Identify which cell holds the provided text, then report its [x, y] central coordinate. 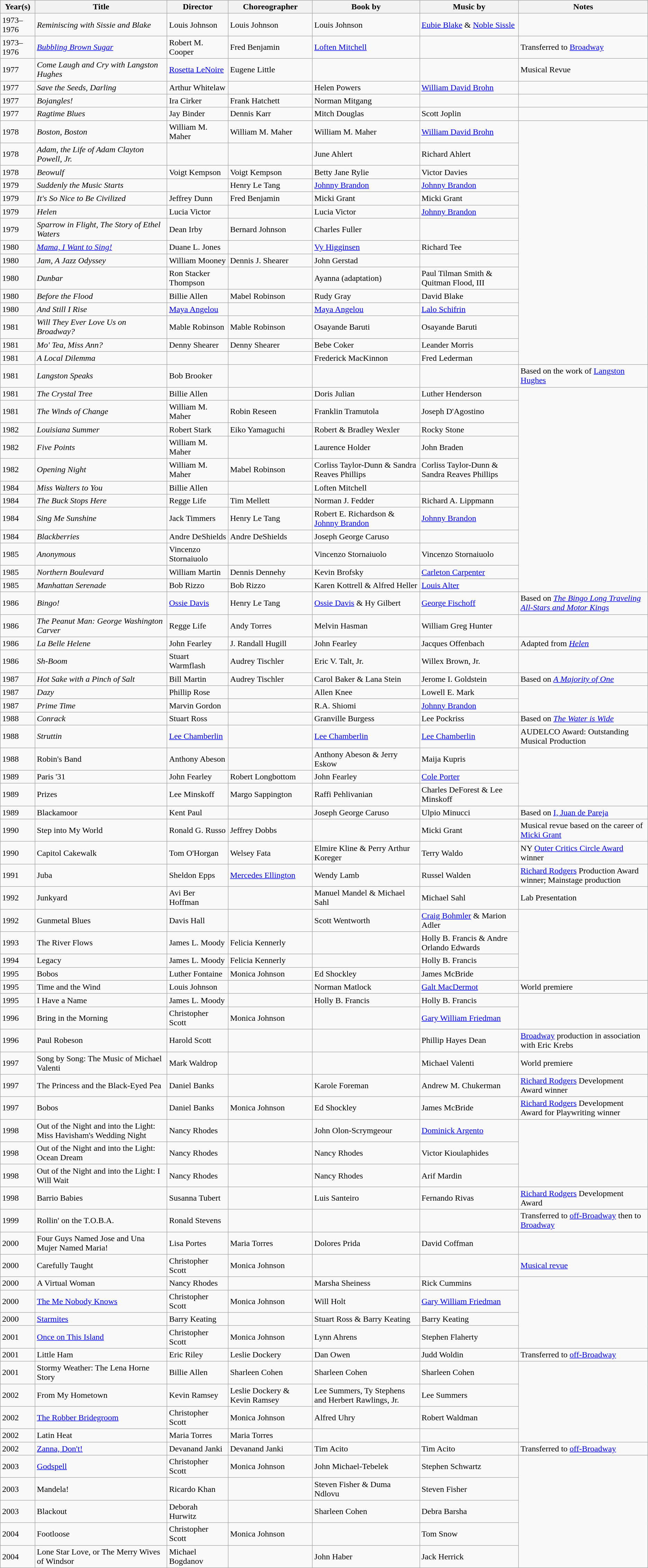
Ossie Davis & Hy Gilbert [366, 603]
Anonymous [101, 554]
Director [198, 7]
Victor Davies [469, 172]
Lalo Schifrin [469, 309]
Frank Hatchett [270, 101]
Lone Star Love, or The Merry Wives of Windsor [101, 1557]
June Ahlert [366, 154]
Melvin Hasman [366, 625]
Richard A. Lippmann [469, 501]
Stephen Flaherty [469, 1337]
Richard Tee [469, 247]
R.A. Shiomi [366, 705]
Mark Waldrop [198, 1063]
Broadway production in association with Eric Krebs [583, 1040]
Norman Mitgang [366, 101]
Michael Valenti [469, 1063]
1991 [18, 875]
Title [101, 7]
William Martin [198, 572]
Musical Revue [583, 70]
Paul Tilman Smith & Quitman Flood, III [469, 278]
Will Holt [366, 1301]
Steven Fisher & Duma Ndlovu [366, 1489]
Transferred to Broadway [583, 47]
Charles Fuller [366, 230]
Bernard Johnson [270, 230]
Barrio Babies [101, 1198]
Save the Seeds, Darling [101, 88]
Bubbling Brown Sugar [101, 47]
Terry Waldo [469, 853]
Blackamoor [101, 813]
Norman Matlock [366, 987]
The Me Nobody Knows [101, 1301]
Luther Henderson [469, 394]
Manuel Mandel & Michael Sahl [366, 898]
Robin's Band [101, 759]
Ira Cirker [198, 101]
Leslie Dockery & Kevin Ramsey [270, 1395]
Dominick Argento [469, 1130]
Jeffrey Dobbs [270, 830]
Prime Time [101, 705]
Margo Sappington [270, 795]
Elmire Kline & Perry Arthur Koreger [366, 853]
John Michael-Tebelek [366, 1467]
Based on I, Juan de Pareja [583, 813]
J. Randall Hugill [270, 643]
Ayanna (adaptation) [366, 278]
Time and the Wind [101, 987]
Michael Sahl [469, 898]
Andy Torres [270, 625]
Robert M. Cooper [198, 47]
Rudy Gray [366, 296]
John Gerstad [366, 260]
Tom O'Horgan [198, 853]
William Greg Hunter [469, 625]
Based on A Majority of One [583, 679]
Andrew M. Chukerman [469, 1085]
From My Hometown [101, 1395]
Michael Bogdanov [198, 1557]
Blackberries [101, 537]
Leander Morris [469, 345]
Alfred Uhry [366, 1418]
Boston, Boston [101, 131]
Adapted from Helen [583, 643]
La Belle Helene [101, 643]
Stuart Ross [198, 718]
Dean Irby [198, 230]
Out of the Night and into the Light: Miss Havisham's Wedding Night [101, 1130]
Phillip Hayes Dean [469, 1040]
Cole Porter [469, 777]
Footloose [101, 1534]
Judd Woldin [469, 1355]
Luis Santeiro [366, 1198]
Conrack [101, 718]
Jacques Offenbach [469, 643]
Carol Baker & Lana Stein [366, 679]
Carleton Carpenter [469, 572]
Once on This Island [101, 1337]
Northern Boulevard [101, 572]
Scott Wentworth [366, 920]
Eric V. Talt, Jr. [366, 661]
Richard Rodgers Production Award winner; Mainstage production [583, 875]
George Fischoff [469, 603]
Bob Brooker [198, 376]
Mama, I Want to Sing! [101, 247]
Raffi Pehlivanian [366, 795]
Robin Reseen [270, 412]
The River Flows [101, 943]
David Blake [469, 296]
Marsha Sheiness [366, 1283]
Ronald Stevens [198, 1220]
Eugene Little [270, 70]
Robert Longbottom [270, 777]
Dunbar [101, 278]
Welsey Fata [270, 853]
Doris Julian [366, 394]
Four Guys Named Jose and Una Mujer Named Maria! [101, 1243]
Dolores Prida [366, 1243]
Langston Speaks [101, 376]
1993 [18, 943]
AUDELCO Award: Outstanding Musical Production [583, 736]
Duane L. Jones [198, 247]
David Coffman [469, 1243]
Charles DeForest & Lee Minskoff [469, 795]
Step into My World [101, 830]
Lee Summers [469, 1395]
Ronald G. Russo [198, 830]
Suddenly the Music Starts [101, 185]
Susanna Tubert [198, 1198]
Richard Rodgers Development Award for Playwriting winner [583, 1108]
Book by [366, 7]
Rosetta LeNoire [198, 70]
Ossie Davis [198, 603]
Victor Kioulaphides [469, 1153]
Little Ham [101, 1355]
Betty Jane Rylie [366, 172]
Lee Minskoff [198, 795]
Eiko Yamaguchi [270, 429]
Struttin [101, 736]
Karen Kottrell & Alfred Heller [366, 585]
Maija Kupris [469, 759]
1994 [18, 961]
Robert E. Richardson & Johnny Brandon [366, 519]
NY Outer Critics Circle Award winner [583, 853]
Out of the Night and into the Light: I Will Wait [101, 1175]
Frederick MacKinnon [366, 358]
Richard Rodgers Development Award [583, 1198]
A Local Dilemma [101, 358]
Davis Hall [198, 920]
Scott Joplin [469, 114]
Song by Song: The Music of Michael Valenti [101, 1063]
1999 [18, 1220]
Lisa Portes [198, 1243]
Five Points [101, 447]
William Mooney [198, 260]
Mandela! [101, 1489]
Based on The Bingo Long Traveling All-Stars and Motor Kings [583, 603]
Will They Ever Love Us on Broadway? [101, 327]
Paul Robeson [101, 1040]
Anthony Abeson & Jerry Eskow [366, 759]
Tom Snow [469, 1534]
Bebe Coker [366, 345]
It's So Nice to Be Civilized [101, 198]
Stuart Warmflash [198, 661]
Joseph D'Agostino [469, 412]
Granville Burgess [366, 718]
Starmites [101, 1319]
John Haber [366, 1557]
Jeffrey Dunn [198, 198]
Capitol Cakewalk [101, 853]
Helen Powers [366, 88]
Musical revue [583, 1265]
Ricardo Khan [198, 1489]
Avi Ber Hoffman [198, 898]
And Still I Rise [101, 309]
Anthony Abeson [198, 759]
Robert Waldman [469, 1418]
Louis Alter [469, 585]
Norman J. Fedder [366, 501]
Dennis J. Shearer [270, 260]
Ragtime Blues [101, 114]
Kevin Brofsky [366, 572]
Out of the Night and into the Light: Ocean Dream [101, 1153]
Notes [583, 7]
Based on The Water is Wide [583, 718]
The Winds of Change [101, 412]
Bill Martin [198, 679]
Choreographer [270, 7]
Carefully Taught [101, 1265]
Stormy Weather: The Lena Horne Story [101, 1373]
Lab Presentation [583, 898]
Paris '31 [101, 777]
Lee Summers, Ty Stephens and Herbert Rawlings, Jr. [366, 1395]
Manhattan Serenade [101, 585]
Ulpio Minucci [469, 813]
A Virtual Woman [101, 1283]
Richard Rodgers Development Award winner [583, 1085]
Phillip Rose [198, 692]
Music by [469, 7]
Junkyard [101, 898]
Kevin Ramsey [198, 1395]
I Have a Name [101, 1000]
Rollin' on the T.O.B.A. [101, 1220]
Luther Fontaine [198, 974]
Sh-Boom [101, 661]
Dan Owen [366, 1355]
Dennis Dennehy [270, 572]
The Peanut Man: George Washington Carver [101, 625]
Fred Lederman [469, 358]
Mo' Tea, Miss Ann? [101, 345]
Craig Bohmler & Marion Adler [469, 920]
Marvin Gordon [198, 705]
Jay Binder [198, 114]
Ron Stacker Thompson [198, 278]
John Olon-Scrymgeour [366, 1130]
Steven Fisher [469, 1489]
The Crystal Tree [101, 394]
Tim Mellett [270, 501]
Helen [101, 211]
Harold Scott [198, 1040]
Holly B. Francis & Andre Orlando Edwards [469, 943]
Franklin Tramutola [366, 412]
Fernando Rivas [469, 1198]
Laurence Holder [366, 447]
Transferred to off-Broadway then to Broadway [583, 1220]
Rocky Stone [469, 429]
Bring in the Morning [101, 1018]
Musical revue based on the career of Micki Grant [583, 830]
Godspell [101, 1467]
Mitch Douglas [366, 114]
Dennis Karr [270, 114]
Lowell E. Mark [469, 692]
Jack Timmers [198, 519]
Eubie Blake & Noble Sissle [469, 25]
Rick Cummins [469, 1283]
Kent Paul [198, 813]
The Buck Stops Here [101, 501]
Deborah Hurwitz [198, 1512]
Allen Knee [366, 692]
Bojangles! [101, 101]
Leslie Dockery [270, 1355]
Sheldon Epps [198, 875]
Year(s) [18, 7]
Latin Heat [101, 1436]
Blackout [101, 1512]
John Braden [469, 447]
Sparrow in Flight, The Story of Ethel Waters [101, 230]
Prizes [101, 795]
Vy Higginsen [366, 247]
Robert & Bradley Wexler [366, 429]
Richard Ahlert [469, 154]
Jerome I. Goldstein [469, 679]
Based on the work of Langston Hughes [583, 376]
Dazy [101, 692]
Russel Walden [469, 875]
Robert Stark [198, 429]
Gunmetal Blues [101, 920]
The Robber Bridegroom [101, 1418]
Juba [101, 875]
Willex Brown, Jr. [469, 661]
Beowulf [101, 172]
Mercedes Ellington [270, 875]
Louisiana Summer [101, 429]
Arthur Whitelaw [198, 88]
Stephen Schwartz [469, 1467]
Jack Herrick [469, 1557]
Arif Mardin [469, 1175]
Debra Barsha [469, 1512]
Hot Sake with a Pinch of Salt [101, 679]
Zanna, Don't! [101, 1449]
Reminiscing with Sissie and Blake [101, 25]
Come Laugh and Cry with Langston Hughes [101, 70]
Adam, the Life of Adam Clayton Powell, Jr. [101, 154]
Galt MacDermot [469, 987]
The Princess and the Black-Eyed Pea [101, 1085]
Lee Pockriss [469, 718]
Before the Flood [101, 296]
Bingo! [101, 603]
Miss Walters to You [101, 487]
Stuart Ross & Barry Keating [366, 1319]
Wendy Lamb [366, 875]
Opening Night [101, 470]
Karole Foreman [366, 1085]
Jam, A Jazz Odyssey [101, 260]
Eric Riley [198, 1355]
Legacy [101, 961]
Lynn Ahrens [366, 1337]
Sing Me Sunshine [101, 519]
